Capture the cell that displays the provided text and extract its (X, Y) central coordinate. 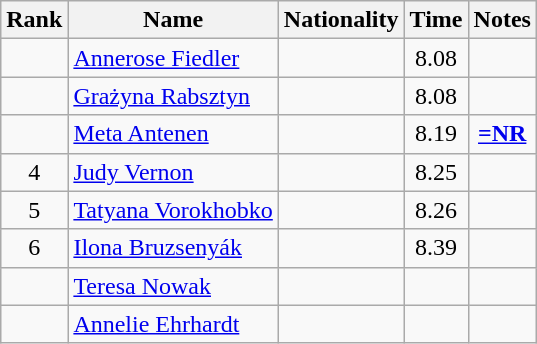
4 (34, 172)
Ilona Bruzsenyák (173, 248)
8.25 (436, 172)
8.39 (436, 248)
Tatyana Vorokhobko (173, 210)
6 (34, 248)
Notes (502, 20)
Annerose Fiedler (173, 58)
Time (436, 20)
Judy Vernon (173, 172)
Nationality (341, 20)
5 (34, 210)
Grażyna Rabsztyn (173, 96)
=NR (502, 134)
Name (173, 20)
Meta Antenen (173, 134)
Teresa Nowak (173, 286)
Rank (34, 20)
8.26 (436, 210)
Annelie Ehrhardt (173, 324)
8.19 (436, 134)
